Return the (X, Y) coordinate for the center point of the cell that contains the specified text.  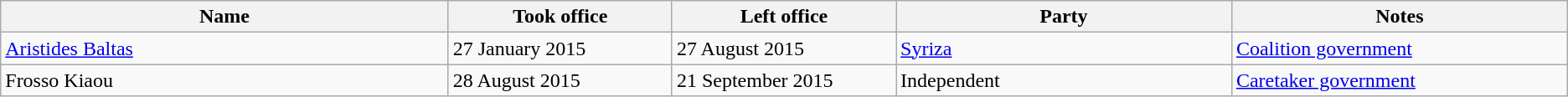
Left office (784, 17)
27 January 2015 (560, 48)
Frosso Kiaou (224, 80)
Syriza (1064, 48)
Aristides Baltas (224, 48)
Coalition government (1399, 48)
Took office (560, 17)
28 August 2015 (560, 80)
Independent (1064, 80)
Party (1064, 17)
21 September 2015 (784, 80)
Notes (1399, 17)
Caretaker government (1399, 80)
27 August 2015 (784, 48)
Name (224, 17)
